Identify which cell holds the provided text, then report its [x, y] central coordinate. 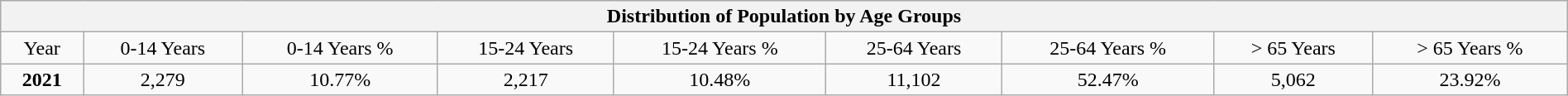
23.92% [1470, 79]
> 65 Years [1293, 48]
15-24 Years % [719, 48]
10.77% [340, 79]
10.48% [719, 79]
Distribution of Population by Age Groups [784, 17]
11,102 [915, 79]
0-14 Years [163, 48]
5,062 [1293, 79]
> 65 Years % [1470, 48]
Year [42, 48]
2,279 [163, 79]
2021 [42, 79]
0-14 Years % [340, 48]
25-64 Years [915, 48]
25-64 Years % [1108, 48]
52.47% [1108, 79]
15-24 Years [526, 48]
2,217 [526, 79]
